Locate the cell with the specified text and output its (x, y) center coordinate. 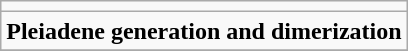
Pleiadene generation and dimerization (204, 31)
